Scan for the cell matching the given text and deliver its [X, Y] coordinate at center. 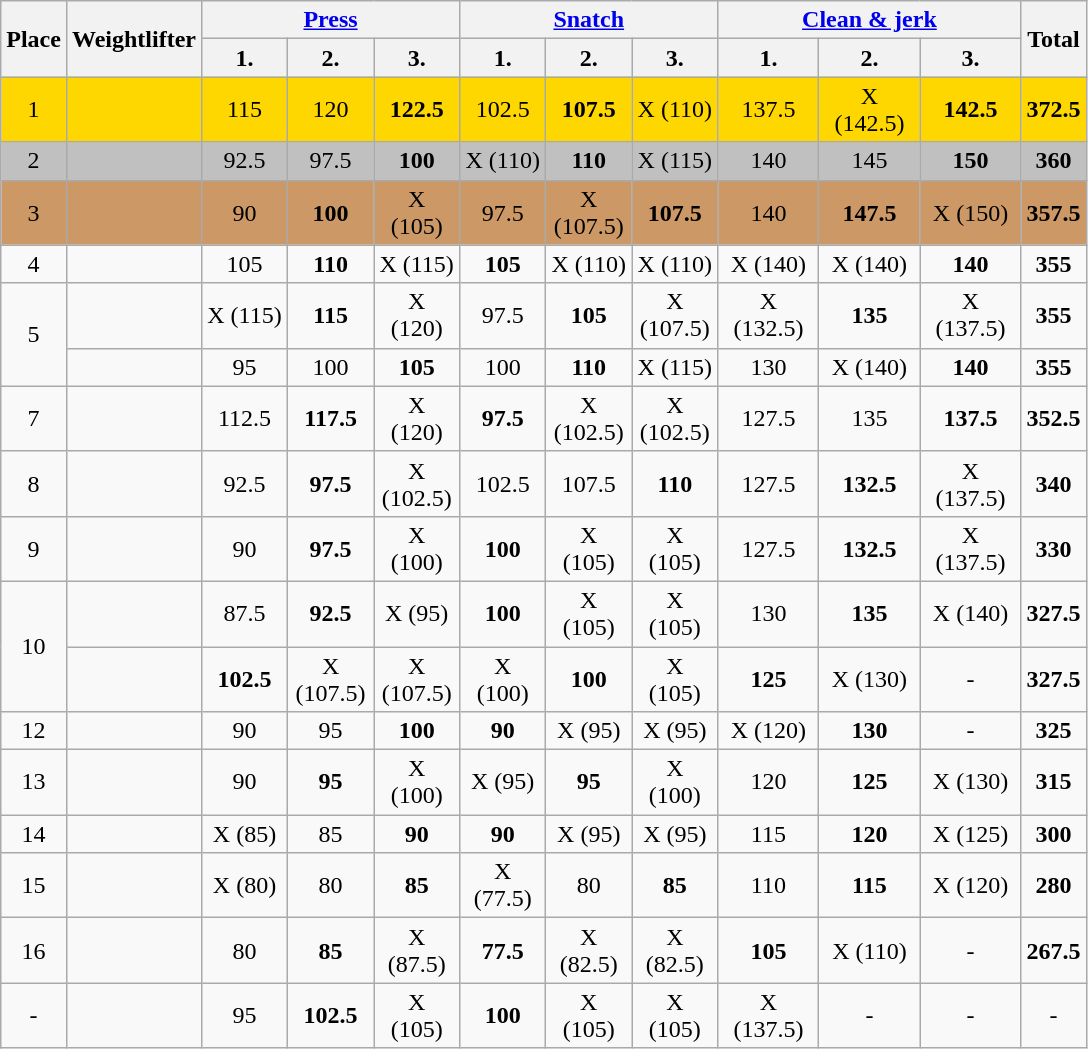
Total [1054, 39]
5 [34, 334]
X (85) [244, 834]
372.5 [1054, 110]
X (142.5) [870, 110]
315 [1054, 782]
147.5 [870, 212]
145 [870, 161]
12 [34, 731]
4 [34, 264]
150 [970, 161]
1 [34, 110]
10 [34, 646]
X (150) [970, 212]
X (132.5) [768, 316]
Clean & jerk [870, 20]
3 [34, 212]
Weightlifter [134, 39]
360 [1054, 161]
280 [1054, 886]
267.5 [1054, 950]
117.5 [331, 418]
77.5 [503, 950]
16 [34, 950]
142.5 [970, 110]
352.5 [1054, 418]
8 [34, 484]
2 [34, 161]
Place [34, 39]
357.5 [1054, 212]
14 [34, 834]
13 [34, 782]
112.5 [244, 418]
325 [1054, 731]
7 [34, 418]
Snatch [589, 20]
X (125) [970, 834]
X (80) [244, 886]
15 [34, 886]
Press [330, 20]
87.5 [244, 614]
X (87.5) [417, 950]
9 [34, 548]
330 [1054, 548]
122.5 [417, 110]
340 [1054, 484]
300 [1054, 834]
X (77.5) [503, 886]
